Provide the [x, y] coordinate of the cell's center where the given text is located.  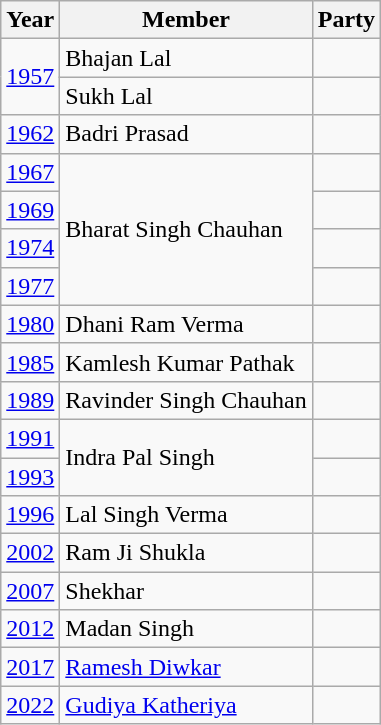
2022 [30, 705]
2002 [30, 553]
Dhani Ram Verma [186, 324]
1996 [30, 515]
2017 [30, 667]
Bharat Singh Chauhan [186, 229]
1962 [30, 134]
2007 [30, 591]
Shekhar [186, 591]
Ravinder Singh Chauhan [186, 400]
Ramesh Diwkar [186, 667]
1980 [30, 324]
1989 [30, 400]
Kamlesh Kumar Pathak [186, 362]
Gudiya Katheriya [186, 705]
Sukh Lal [186, 96]
Bhajan Lal [186, 58]
Madan Singh [186, 629]
Year [30, 20]
1991 [30, 438]
Member [186, 20]
1957 [30, 77]
1969 [30, 210]
2012 [30, 629]
1977 [30, 286]
1974 [30, 248]
1967 [30, 172]
Indra Pal Singh [186, 457]
Party [346, 20]
Ram Ji Shukla [186, 553]
1993 [30, 477]
1985 [30, 362]
Lal Singh Verma [186, 515]
Badri Prasad [186, 134]
